Search for the cell housing the specified text and yield its (X, Y) center coordinate. 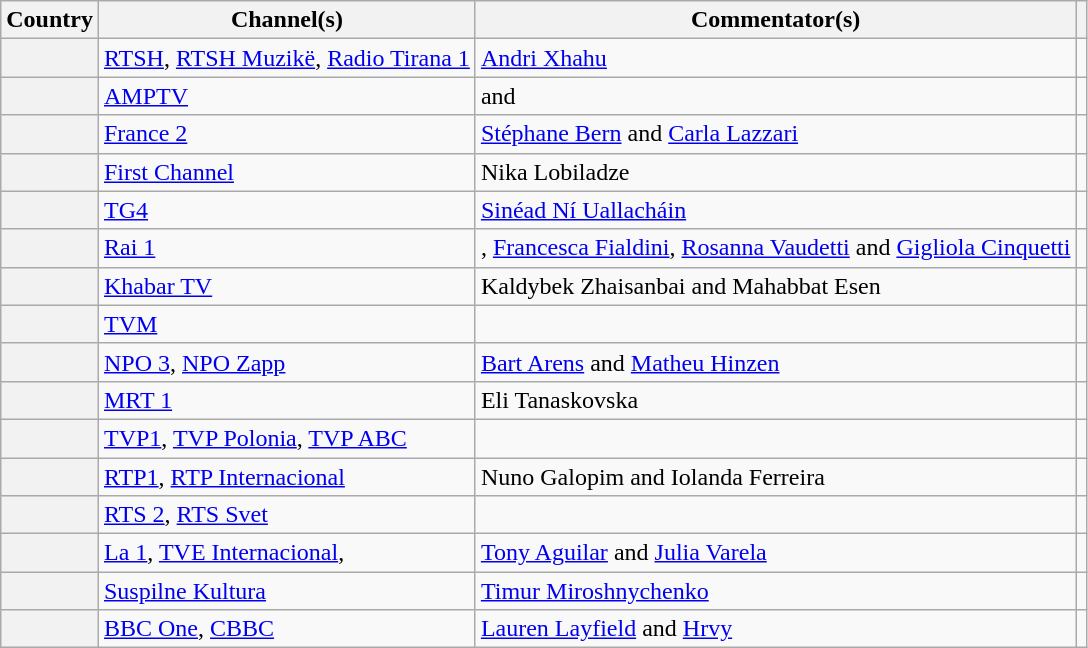
NPO 3, NPO Zapp (286, 362)
Tony Aguilar and Julia Varela (776, 553)
Sinéad Ní Uallacháin (776, 210)
Commentator(s) (776, 20)
La 1, TVE Internacional, (286, 553)
Nika Lobiladze (776, 172)
Channel(s) (286, 20)
RTS 2, RTS Svet (286, 515)
AMPTV (286, 96)
RTP1, RTP Internacional (286, 477)
Nuno Galopim and Iolanda Ferreira (776, 477)
First Channel (286, 172)
and (776, 96)
TVM (286, 324)
MRT 1 (286, 400)
Lauren Layfield and Hrvy (776, 629)
Andri Xhahu (776, 58)
Bart Arens and Matheu Hinzen (776, 362)
Timur Miroshnychenko (776, 591)
, Francesca Fialdini, Rosanna Vaudetti and Gigliola Cinquetti (776, 248)
BBC One, CBBC (286, 629)
RTSH, RTSH Muzikë, Radio Tirana 1 (286, 58)
Kaldybek Zhaisanbai and Mahabbat Esen (776, 286)
Stéphane Bern and Carla Lazzari (776, 134)
TG4 (286, 210)
Suspilne Kultura (286, 591)
TVP1, TVP Polonia, TVP ABC (286, 438)
Eli Tanaskovska (776, 400)
France 2 (286, 134)
Rai 1 (286, 248)
Khabar TV (286, 286)
Country (50, 20)
